Locate the cell with the specified text and output its [x, y] center coordinate. 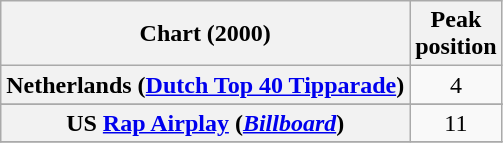
Netherlands (Dutch Top 40 Tipparade) [206, 85]
Peakposition [456, 34]
Chart (2000) [206, 34]
4 [456, 85]
US Rap Airplay (Billboard) [206, 123]
11 [456, 123]
